Extract the (x, y) coordinate from the center of the cell holding the provided text.  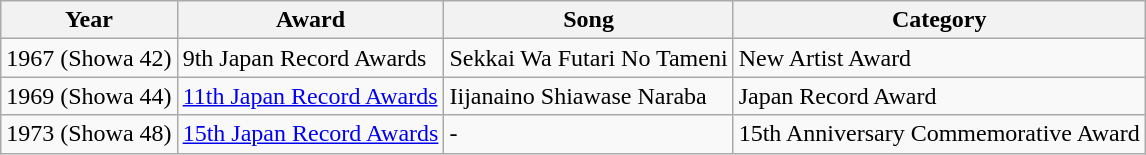
Song (588, 20)
Sekkai Wa Futari No Tameni (588, 58)
Year (89, 20)
1969 (Showa 44) (89, 96)
Iijanaino Shiawase Naraba (588, 96)
11th Japan Record Awards (310, 96)
New Artist Award (939, 58)
Category (939, 20)
15th Japan Record Awards (310, 134)
15th Anniversary Commemorative Award (939, 134)
- (588, 134)
Award (310, 20)
9th Japan Record Awards (310, 58)
1967 (Showa 42) (89, 58)
1973 (Showa 48) (89, 134)
Japan Record Award (939, 96)
